Identify which cell holds the provided text, then report its (X, Y) central coordinate. 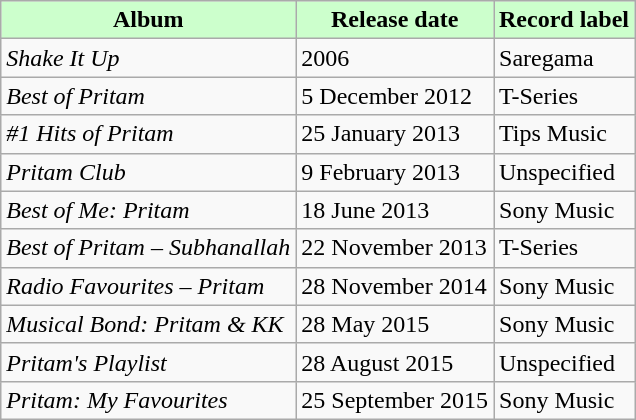
Radio Favourites – Pritam (148, 286)
18 June 2013 (395, 210)
Shake It Up (148, 58)
Pritam's Playlist (148, 362)
28 August 2015 (395, 362)
#1 Hits of Pritam (148, 134)
Saregama (564, 58)
2006 (395, 58)
Best of Pritam – Subhanallah (148, 248)
Best of Me: Pritam (148, 210)
Musical Bond: Pritam & KK (148, 324)
Record label (564, 20)
Pritam Club (148, 172)
25 September 2015 (395, 400)
Tips Music (564, 134)
28 November 2014 (395, 286)
28 May 2015 (395, 324)
Pritam: My Favourites (148, 400)
5 December 2012 (395, 96)
Best of Pritam (148, 96)
9 February 2013 (395, 172)
22 November 2013 (395, 248)
25 January 2013 (395, 134)
Release date (395, 20)
Album (148, 20)
